From the cell containing the given text, extract its center point as (X, Y) coordinate. 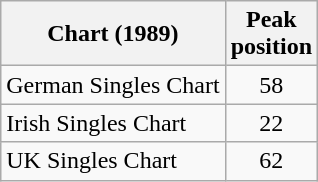
Irish Singles Chart (113, 123)
62 (271, 161)
UK Singles Chart (113, 161)
58 (271, 85)
German Singles Chart (113, 85)
Peakposition (271, 34)
Chart (1989) (113, 34)
22 (271, 123)
